Return the [x, y] coordinate for the center point of the cell that contains the specified text.  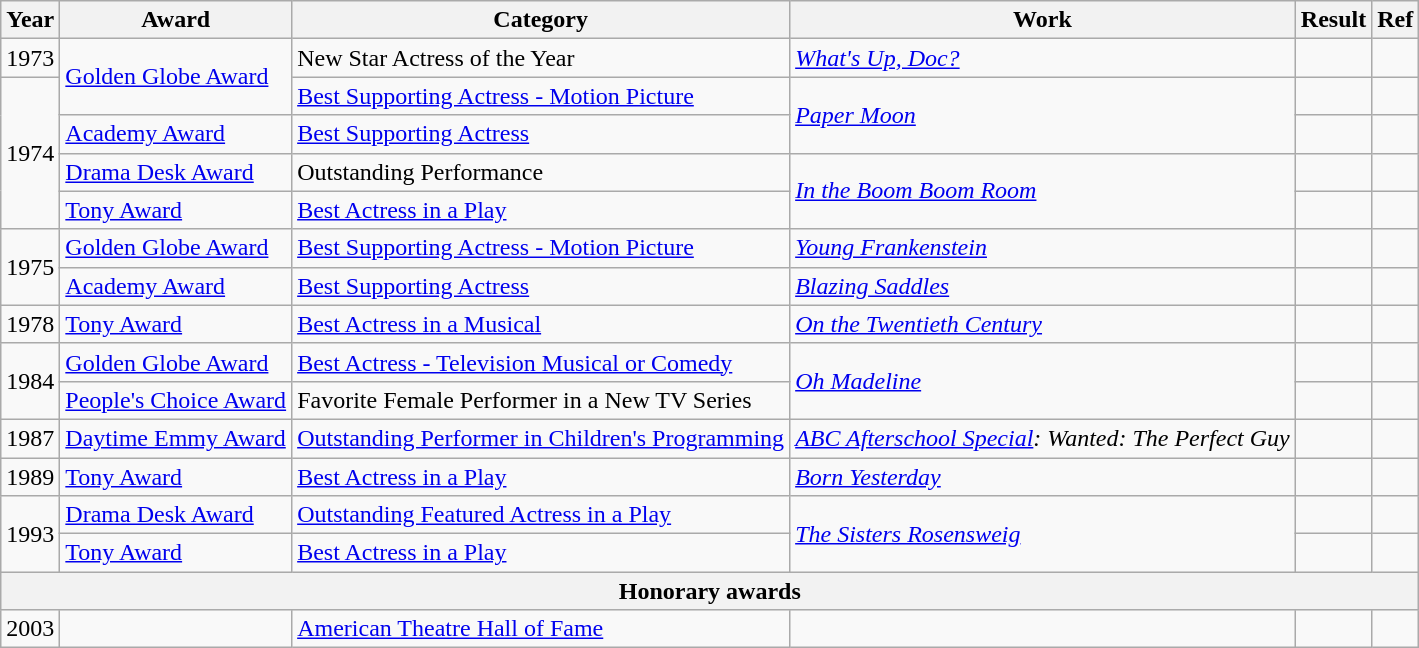
Outstanding Performance [541, 172]
Paper Moon [1043, 115]
People's Choice Award [176, 400]
Outstanding Performer in Children's Programming [541, 438]
Born Yesterday [1043, 477]
2003 [30, 629]
New Star Actress of the Year [541, 58]
Ref [1396, 20]
Category [541, 20]
On the Twentieth Century [1043, 324]
1987 [30, 438]
Favorite Female Performer in a New TV Series [541, 400]
Result [1333, 20]
1973 [30, 58]
Best Actress in a Musical [541, 324]
Blazing Saddles [1043, 286]
Honorary awards [710, 591]
ABC Afterschool Special: Wanted: The Perfect Guy [1043, 438]
What's Up, Doc? [1043, 58]
Work [1043, 20]
Outstanding Featured Actress in a Play [541, 515]
In the Boom Boom Room [1043, 191]
1993 [30, 534]
Award [176, 20]
Daytime Emmy Award [176, 438]
American Theatre Hall of Fame [541, 629]
1989 [30, 477]
1984 [30, 381]
Young Frankenstein [1043, 248]
Oh Madeline [1043, 381]
Year [30, 20]
1974 [30, 153]
Best Actress - Television Musical or Comedy [541, 362]
The Sisters Rosensweig [1043, 534]
1978 [30, 324]
1975 [30, 267]
